Scan for the cell matching the given text and deliver its (x, y) coordinate at center. 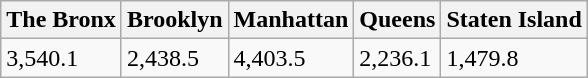
2,438.5 (174, 58)
Brooklyn (174, 20)
The Bronx (62, 20)
Queens (398, 20)
Staten Island (514, 20)
4,403.5 (291, 58)
3,540.1 (62, 58)
Manhattan (291, 20)
1,479.8 (514, 58)
2,236.1 (398, 58)
